Find where the given text appears and provide that cell's center as (x, y) coordinate. 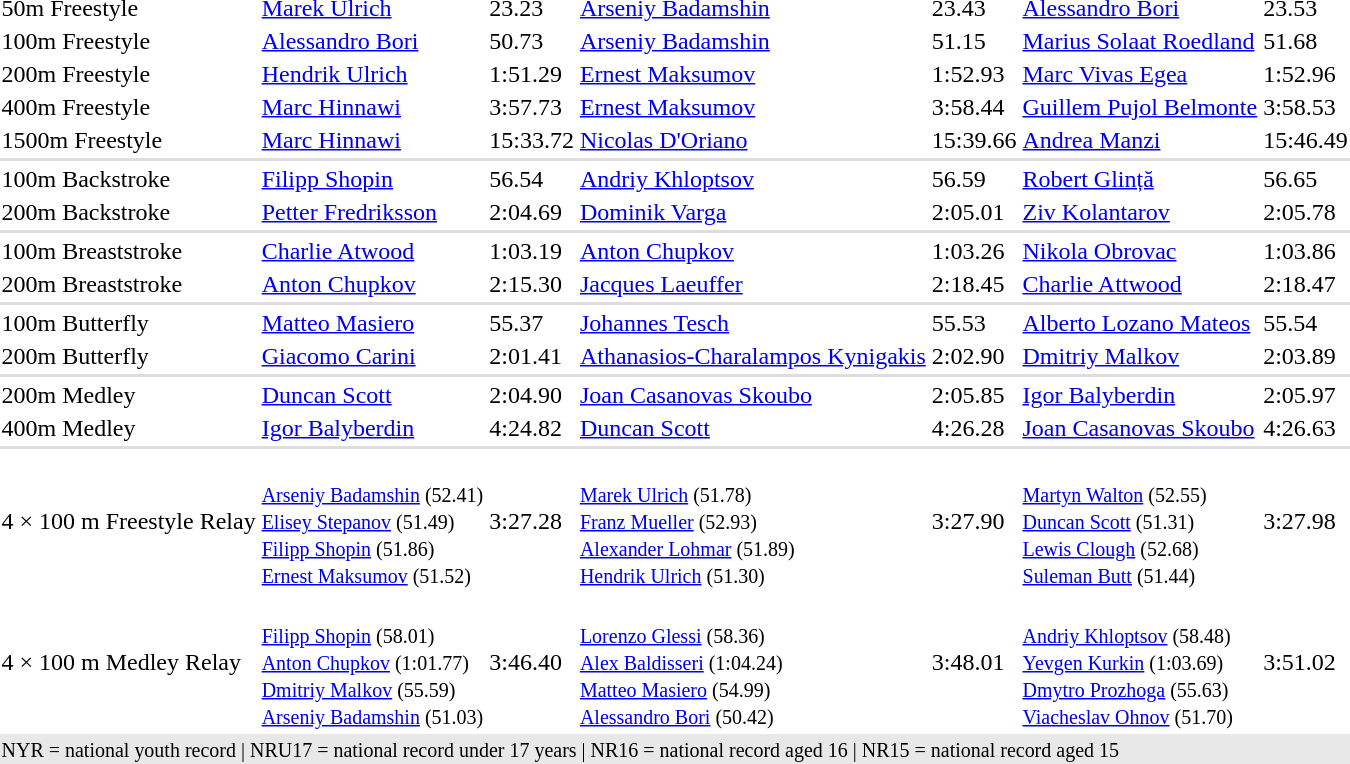
55.37 (532, 323)
56.59 (974, 179)
Dmitriy Malkov (1140, 356)
3:46.40 (532, 662)
4 × 100 m Freestyle Relay (128, 521)
Guillem Pujol Belmonte (1140, 107)
100m Freestyle (128, 41)
55.53 (974, 323)
Matteo Masiero (372, 323)
56.54 (532, 179)
100m Backstroke (128, 179)
1:52.93 (974, 74)
Nikola Obrovac (1140, 251)
1:03.26 (974, 251)
Athanasios-Charalampos Kynigakis (752, 356)
15:33.72 (532, 140)
100m Breaststroke (128, 251)
Petter Fredriksson (372, 212)
200m Butterfly (128, 356)
2:05.97 (1306, 395)
2:02.90 (974, 356)
3:27.98 (1306, 521)
400m Medley (128, 428)
4 × 100 m Medley Relay (128, 662)
2:18.45 (974, 284)
3:57.73 (532, 107)
Alberto Lozano Mateos (1140, 323)
2:01.41 (532, 356)
Charlie Atwood (372, 251)
1:51.29 (532, 74)
200m Freestyle (128, 74)
Arseniy Badamshin (752, 41)
Andrea Manzi (1140, 140)
1:03.19 (532, 251)
15:39.66 (974, 140)
Andriy Khloptsov (58.48)Yevgen Kurkin (1:03.69) Dmytro Prozhoga (55.63)Viacheslav Ohnov (51.70) (1140, 662)
200m Medley (128, 395)
4:24.82 (532, 428)
2:15.30 (532, 284)
Alessandro Bori (372, 41)
3:48.01 (974, 662)
200m Backstroke (128, 212)
4:26.28 (974, 428)
Hendrik Ulrich (372, 74)
NYR = national youth record | NRU17 = national record under 17 years | NR16 = national record aged 16 | NR15 = national record aged 15 (674, 749)
Robert Glință (1140, 179)
1500m Freestyle (128, 140)
400m Freestyle (128, 107)
Johannes Tesch (752, 323)
Marc Vivas Egea (1140, 74)
Marek Ulrich (51.78)Franz Mueller (52.93) Alexander Lohmar (51.89)Hendrik Ulrich (51.30) (752, 521)
56.65 (1306, 179)
3:27.28 (532, 521)
Arseniy Badamshin (52.41)Elisey Stepanov (51.49) Filipp Shopin (51.86)Ernest Maksumov (51.52) (372, 521)
3:27.90 (974, 521)
Filipp Shopin (58.01)Anton Chupkov (1:01.77) Dmitriy Malkov (55.59)Arseniy Badamshin (51.03) (372, 662)
Martyn Walton (52.55)Duncan Scott (51.31) Lewis Clough (52.68)Suleman Butt (51.44) (1140, 521)
Giacomo Carini (372, 356)
Andriy Khloptsov (752, 179)
Filipp Shopin (372, 179)
Ziv Kolantarov (1140, 212)
1:52.96 (1306, 74)
1:03.86 (1306, 251)
50.73 (532, 41)
200m Breaststroke (128, 284)
3:58.53 (1306, 107)
2:05.78 (1306, 212)
Dominik Varga (752, 212)
Lorenzo Glessi (58.36)Alex Baldisseri (1:04.24) Matteo Masiero (54.99)Alessandro Bori (50.42) (752, 662)
51.15 (974, 41)
Nicolas D'Oriano (752, 140)
2:18.47 (1306, 284)
55.54 (1306, 323)
100m Butterfly (128, 323)
2:05.01 (974, 212)
3:58.44 (974, 107)
Charlie Attwood (1140, 284)
2:04.90 (532, 395)
3:51.02 (1306, 662)
4:26.63 (1306, 428)
Marius Solaat Roedland (1140, 41)
Jacques Laeuffer (752, 284)
15:46.49 (1306, 140)
2:03.89 (1306, 356)
2:05.85 (974, 395)
2:04.69 (532, 212)
51.68 (1306, 41)
